Detect which cell encompasses the target text, then output its [X, Y] center coordinate. 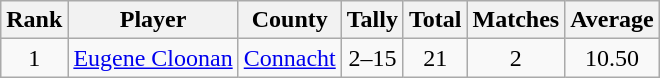
Rank [34, 20]
1 [34, 58]
Matches [516, 20]
10.50 [612, 58]
2 [516, 58]
County [290, 20]
Player [153, 20]
Average [612, 20]
Eugene Cloonan [153, 58]
2–15 [372, 58]
Connacht [290, 58]
21 [435, 58]
Total [435, 20]
Tally [372, 20]
